For the text-containing cell, return its midpoint in (X, Y) coordinate format. 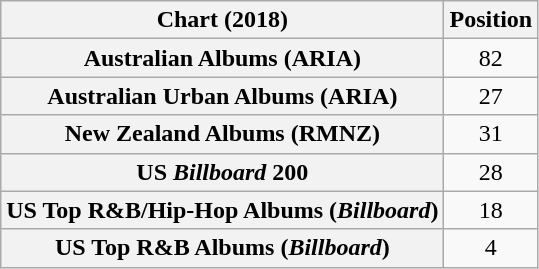
31 (491, 134)
Australian Albums (ARIA) (222, 58)
18 (491, 210)
82 (491, 58)
Position (491, 20)
New Zealand Albums (RMNZ) (222, 134)
Australian Urban Albums (ARIA) (222, 96)
28 (491, 172)
US Billboard 200 (222, 172)
4 (491, 248)
Chart (2018) (222, 20)
US Top R&B Albums (Billboard) (222, 248)
27 (491, 96)
US Top R&B/Hip-Hop Albums (Billboard) (222, 210)
